Locate the cell with the specified text and output its (x, y) center coordinate. 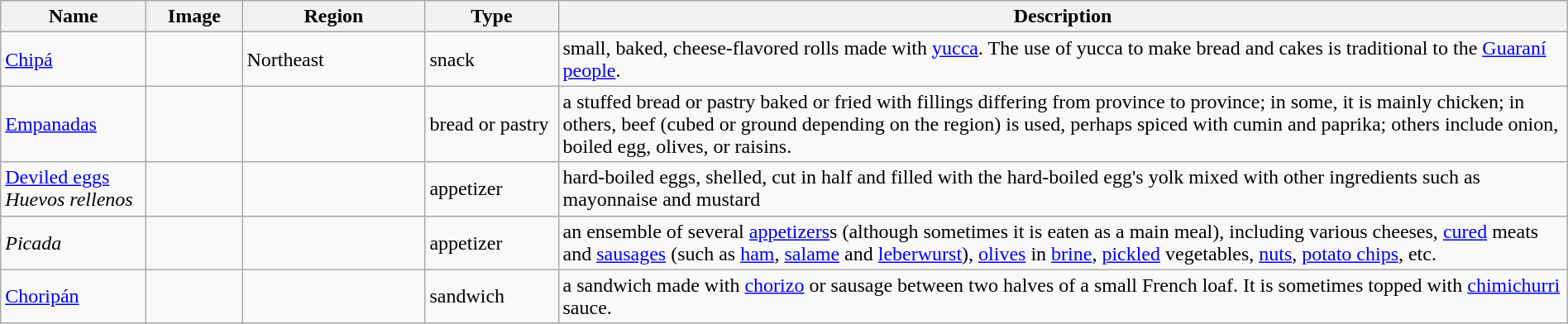
Empanadas (74, 124)
small, baked, cheese-flavored rolls made with yucca. The use of yucca to make bread and cakes is traditional to the Guaraní people. (1063, 60)
Description (1063, 17)
hard-boiled eggs, shelled, cut in half and filled with the hard-boiled egg's yolk mixed with other ingredients such as mayonnaise and mustard (1063, 188)
Northeast (334, 60)
a sandwich made with chorizo or sausage between two halves of a small French loaf. It is sometimes topped with chimichurri sauce. (1063, 296)
Type (491, 17)
Picada (74, 243)
Name (74, 17)
snack (491, 60)
sandwich (491, 296)
Choripán (74, 296)
Region (334, 17)
Deviled eggsHuevos rellenos (74, 188)
Image (194, 17)
Chipá (74, 60)
bread or pastry (491, 124)
